Pinpoint the cell where the given text exists, returning its [x, y] midpoint coordinate. 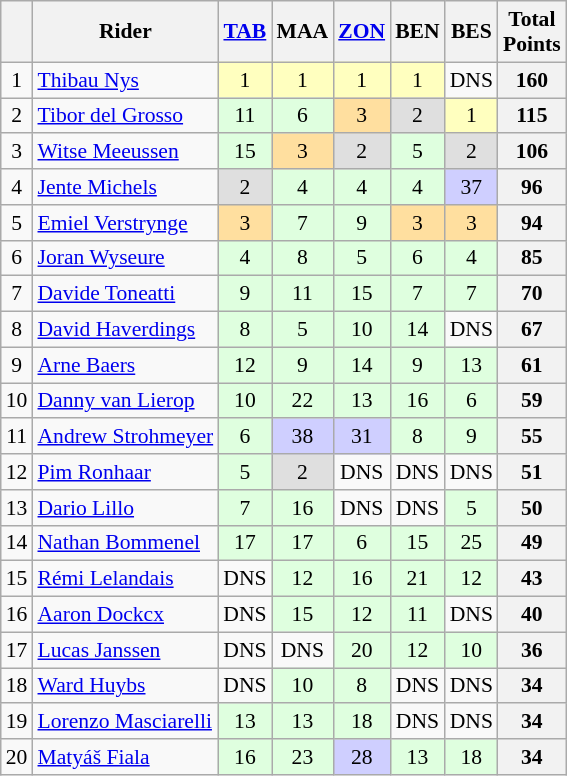
Emiel Verstrynge [125, 223]
Danny van Lierop [125, 401]
40 [532, 615]
Jente Michels [125, 187]
43 [532, 579]
59 [532, 401]
David Haverdings [125, 330]
Aaron Dockcx [125, 615]
85 [532, 258]
TotalPoints [532, 32]
Ward Huybs [125, 686]
Rémi Lelandais [125, 579]
160 [532, 80]
28 [362, 757]
MAA [303, 32]
ZON [362, 32]
25 [472, 543]
TAB [244, 32]
55 [532, 437]
Rider [125, 32]
106 [532, 152]
Matyáš Fiala [125, 757]
21 [418, 579]
38 [303, 437]
96 [532, 187]
BEN [418, 32]
Pim Ronhaar [125, 472]
Lucas Janssen [125, 650]
49 [532, 543]
22 [303, 401]
115 [532, 116]
31 [362, 437]
19 [17, 722]
Arne Baers [125, 365]
Andrew Strohmeyer [125, 437]
61 [532, 365]
94 [532, 223]
Thibau Nys [125, 80]
Witse Meeussen [125, 152]
51 [532, 472]
Nathan Bommenel [125, 543]
50 [532, 508]
23 [303, 757]
70 [532, 294]
36 [532, 650]
67 [532, 330]
Davide Toneatti [125, 294]
37 [472, 187]
Lorenzo Masciarelli [125, 722]
Dario Lillo [125, 508]
Tibor del Grosso [125, 116]
BES [472, 32]
Joran Wyseure [125, 258]
